Detect which cell encompasses the target text, then output its [x, y] center coordinate. 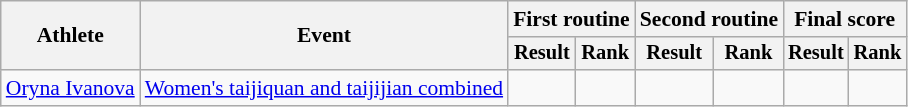
Oryna Ivanova [70, 88]
First routine [572, 19]
Athlete [70, 36]
Final score [844, 19]
Second routine [709, 19]
Event [324, 36]
Women's taijiquan and taijijian combined [324, 88]
